Output the [x, y] coordinate of the center of the cell containing the given text.  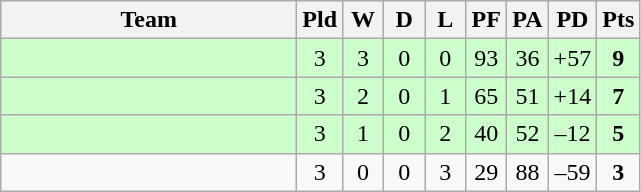
7 [618, 96]
+14 [572, 96]
W [364, 20]
D [404, 20]
PD [572, 20]
36 [528, 58]
Team [149, 20]
+57 [572, 58]
29 [486, 172]
–59 [572, 172]
5 [618, 134]
52 [528, 134]
88 [528, 172]
Pld [320, 20]
93 [486, 58]
Pts [618, 20]
40 [486, 134]
9 [618, 58]
51 [528, 96]
PF [486, 20]
–12 [572, 134]
65 [486, 96]
L [446, 20]
PA [528, 20]
